Output the [x, y] coordinate of the center of the cell containing the given text.  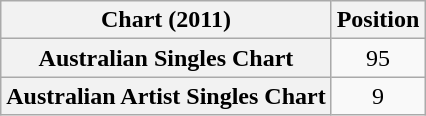
9 [378, 96]
Australian Artist Singles Chart [166, 96]
95 [378, 58]
Position [378, 20]
Australian Singles Chart [166, 58]
Chart (2011) [166, 20]
